Output the (X, Y) coordinate of the center of the cell containing the given text.  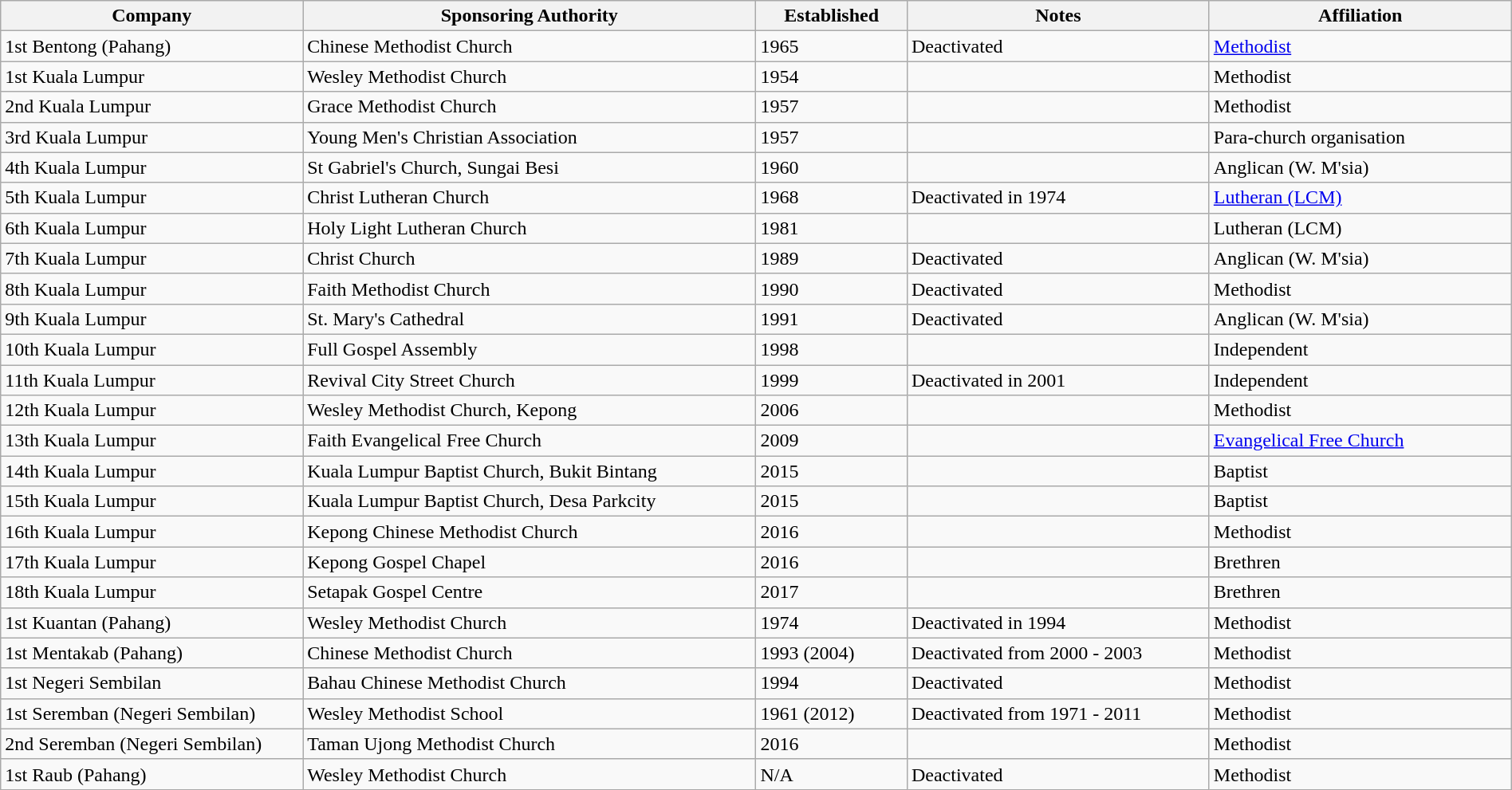
Grace Methodist Church (530, 107)
1st Negeri Sembilan (152, 683)
1989 (831, 258)
Taman Ujong Methodist Church (530, 744)
2006 (831, 411)
13th Kuala Lumpur (152, 441)
2nd Seremban (Negeri Sembilan) (152, 744)
8th Kuala Lumpur (152, 289)
Setapak Gospel Centre (530, 592)
9th Kuala Lumpur (152, 319)
14th Kuala Lumpur (152, 471)
Kuala Lumpur Baptist Church, Desa Parkcity (530, 501)
Kepong Chinese Methodist Church (530, 532)
Sponsoring Authority (530, 16)
Faith Methodist Church (530, 289)
Para-church organisation (1360, 137)
16th Kuala Lumpur (152, 532)
Kepong Gospel Chapel (530, 562)
1954 (831, 77)
Kuala Lumpur Baptist Church, Bukit Bintang (530, 471)
Christ Church (530, 258)
1965 (831, 46)
Holy Light Lutheran Church (530, 228)
10th Kuala Lumpur (152, 349)
1st Kuantan (Pahang) (152, 623)
12th Kuala Lumpur (152, 411)
Deactivated from 1971 - 2011 (1057, 713)
1981 (831, 228)
17th Kuala Lumpur (152, 562)
St. Mary's Cathedral (530, 319)
Deactivated in 1994 (1057, 623)
2nd Kuala Lumpur (152, 107)
2009 (831, 441)
1968 (831, 198)
Full Gospel Assembly (530, 349)
1st Raub (Pahang) (152, 774)
Company (152, 16)
1999 (831, 380)
Deactivated in 1974 (1057, 198)
1960 (831, 167)
Established (831, 16)
1974 (831, 623)
1998 (831, 349)
1993 (2004) (831, 653)
18th Kuala Lumpur (152, 592)
1990 (831, 289)
1961 (2012) (831, 713)
1st Seremban (Negeri Sembilan) (152, 713)
Young Men's Christian Association (530, 137)
Deactivated in 2001 (1057, 380)
1st Mentakab (Pahang) (152, 653)
Deactivated from 2000 - 2003 (1057, 653)
11th Kuala Lumpur (152, 380)
1991 (831, 319)
1st Bentong (Pahang) (152, 46)
Revival City Street Church (530, 380)
3rd Kuala Lumpur (152, 137)
St Gabriel's Church, Sungai Besi (530, 167)
15th Kuala Lumpur (152, 501)
4th Kuala Lumpur (152, 167)
Notes (1057, 16)
2017 (831, 592)
1st Kuala Lumpur (152, 77)
Bahau Chinese Methodist Church (530, 683)
7th Kuala Lumpur (152, 258)
Affiliation (1360, 16)
Wesley Methodist Church, Kepong (530, 411)
Wesley Methodist School (530, 713)
5th Kuala Lumpur (152, 198)
1994 (831, 683)
Christ Lutheran Church (530, 198)
Evangelical Free Church (1360, 441)
N/A (831, 774)
Faith Evangelical Free Church (530, 441)
6th Kuala Lumpur (152, 228)
